Detect which cell encompasses the target text, then output its [X, Y] center coordinate. 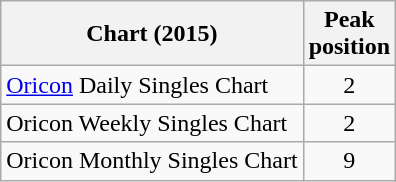
Oricon Daily Singles Chart [152, 85]
Oricon Monthly Singles Chart [152, 161]
9 [349, 161]
Oricon Weekly Singles Chart [152, 123]
Peakposition [349, 34]
Chart (2015) [152, 34]
